Scan for the cell matching the given text and deliver its [X, Y] coordinate at center. 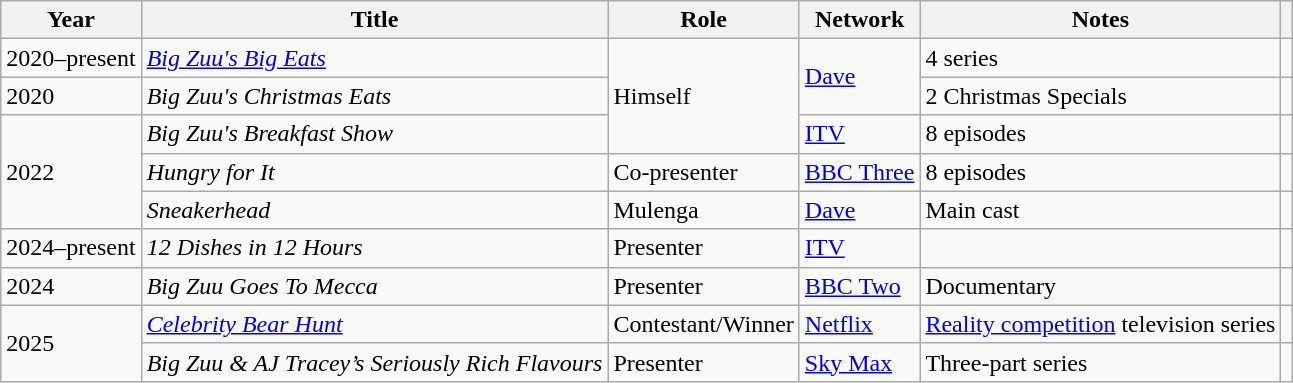
Sneakerhead [374, 210]
Hungry for It [374, 172]
Himself [704, 96]
Mulenga [704, 210]
Celebrity Bear Hunt [374, 324]
BBC Three [860, 172]
Year [71, 20]
2020–present [71, 58]
Sky Max [860, 362]
Notes [1100, 20]
Netflix [860, 324]
Title [374, 20]
Big Zuu Goes To Mecca [374, 286]
Big Zuu's Breakfast Show [374, 134]
Big Zuu's Christmas Eats [374, 96]
Reality competition television series [1100, 324]
Big Zuu's Big Eats [374, 58]
Co-presenter [704, 172]
BBC Two [860, 286]
12 Dishes in 12 Hours [374, 248]
2 Christmas Specials [1100, 96]
Big Zuu & AJ Tracey’s Seriously Rich Flavours [374, 362]
2024 [71, 286]
Network [860, 20]
2025 [71, 343]
2024–present [71, 248]
Contestant/Winner [704, 324]
Documentary [1100, 286]
2022 [71, 172]
2020 [71, 96]
4 series [1100, 58]
Role [704, 20]
Main cast [1100, 210]
Three-part series [1100, 362]
